Identify which cell holds the provided text, then report its [x, y] central coordinate. 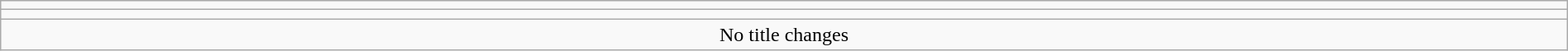
No title changes [784, 35]
